Find where the given text appears and provide that cell's center as (X, Y) coordinate. 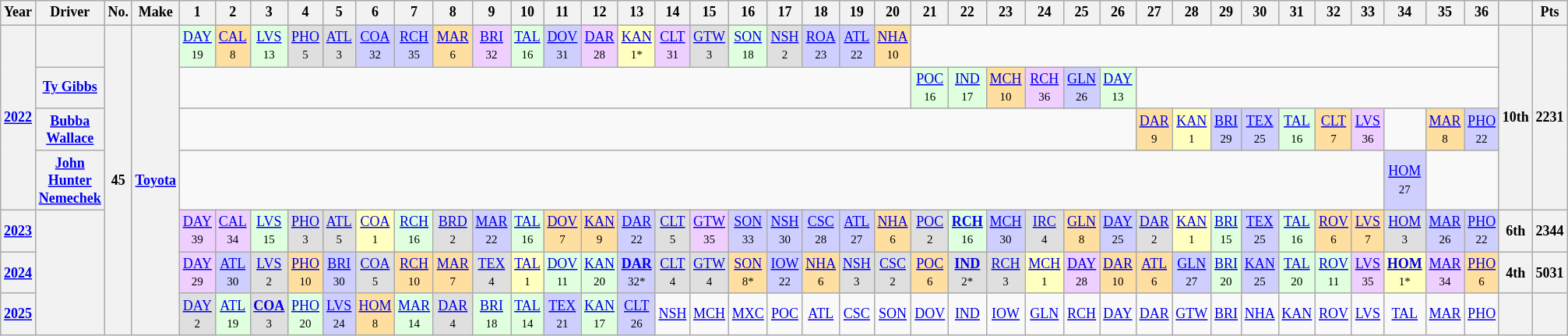
POC (785, 314)
IRC4 (1045, 231)
2344 (1550, 231)
BRD2 (453, 231)
GLN8 (1082, 231)
GTW (1192, 314)
IND 17 (967, 88)
BRI32 (492, 46)
IND (967, 314)
35 (1445, 12)
NSH30 (785, 231)
COA32 (375, 46)
1 (197, 12)
ROV (1334, 314)
SON33 (748, 231)
11 (562, 12)
MAR14 (414, 314)
30 (1260, 12)
SON (893, 314)
ROV6 (1334, 231)
Pts (1550, 12)
ATL30 (232, 273)
DOV (930, 314)
GTW35 (710, 231)
BRI20 (1226, 273)
ATL3 (339, 46)
7 (414, 12)
CAL8 (232, 46)
RCH (1082, 314)
No. (118, 12)
23 (1006, 12)
10 (527, 12)
MAR34 (1445, 273)
2024 (19, 273)
BRI (1226, 314)
15 (710, 12)
LVS24 (339, 314)
BRI18 (492, 314)
TEX21 (562, 314)
DOV11 (562, 273)
PHO (1482, 314)
2231 (1550, 117)
DAY2 (197, 314)
26 (1119, 12)
CLT31 (673, 46)
NSH2 (785, 46)
John Hunter Nemechek (70, 180)
GLN (1045, 314)
12 (600, 12)
CSC2 (893, 273)
LVS36 (1368, 129)
36 (1482, 12)
22 (967, 12)
MCH1 (1045, 273)
LVS35 (1368, 273)
19 (857, 12)
LVS15 (270, 231)
2022 (19, 117)
NSH (673, 314)
DAY28 (1082, 273)
RCH35 (414, 46)
LVS7 (1368, 231)
DAY25 (1119, 231)
NHA 10 (893, 46)
20 (893, 12)
DAY19 (197, 46)
SON18 (748, 46)
MAR8 (1445, 129)
45 (118, 180)
TEX4 (492, 273)
24 (1045, 12)
13 (636, 12)
CAL34 (232, 231)
CLT4 (673, 273)
Make (156, 12)
ROV11 (1334, 273)
16 (748, 12)
MAR26 (1445, 231)
KAN20 (600, 273)
KAN9 (600, 231)
PHO6 (1482, 273)
DAY29 (197, 273)
DOV7 (562, 231)
LVS2 (270, 273)
MXC (748, 314)
POC 16 (930, 88)
TAL14 (527, 314)
KAN25 (1260, 273)
9 (492, 12)
DAR10 (1119, 273)
17 (785, 12)
2 (232, 12)
Ty Gibbs (70, 88)
GLN 26 (1082, 88)
GLN27 (1192, 273)
BRI30 (339, 273)
MAR (1445, 314)
DAY13 (1119, 88)
6th (1516, 231)
CSC28 (821, 231)
KAN1* (636, 46)
8 (453, 12)
DAR4 (453, 314)
KAN (1297, 314)
ROA23 (821, 46)
21 (930, 12)
COA5 (375, 273)
BRI15 (1226, 231)
RCH3 (1006, 273)
COA1 (375, 231)
SON8* (748, 273)
Bubba Wallace (70, 129)
3 (270, 12)
HOM8 (375, 314)
IOW22 (785, 273)
CLT5 (673, 231)
32 (1334, 12)
RCH 36 (1045, 88)
2023 (19, 231)
IOW (1006, 314)
31 (1297, 12)
IND2* (967, 273)
MCH 10 (1006, 88)
COA3 (270, 314)
CSC (857, 314)
ATL27 (857, 231)
ATL6 (1154, 273)
HOM27 (1404, 180)
DOV31 (562, 46)
25 (1082, 12)
TAL (1404, 314)
POC6 (930, 273)
Year (19, 12)
Driver (70, 12)
BRI29 (1226, 129)
GTW4 (710, 273)
POC2 (930, 231)
33 (1368, 12)
DAR (1154, 314)
DAR22 (636, 231)
10th (1516, 117)
DAY (1119, 314)
5031 (1550, 273)
TAL1 (527, 273)
RCH10 (414, 273)
MAR22 (492, 231)
PHO3 (305, 231)
ATL (821, 314)
NHA (1260, 314)
4 (305, 12)
4th (1516, 273)
MAR6 (453, 46)
CLT7 (1334, 129)
HOM3 (1404, 231)
PHO5 (305, 46)
PHO20 (305, 314)
MCH (710, 314)
14 (673, 12)
KAN17 (600, 314)
DAR2 (1154, 231)
5 (339, 12)
GTW3 (710, 46)
PHO10 (305, 273)
DAR 32* (636, 273)
DAR28 (600, 46)
DAR9 (1154, 129)
27 (1154, 12)
ATL5 (339, 231)
6 (375, 12)
MAR7 (453, 273)
MCH30 (1006, 231)
18 (821, 12)
34 (1404, 12)
ATL19 (232, 314)
28 (1192, 12)
HOM1* (1404, 273)
Toyota (156, 180)
ATL22 (857, 46)
29 (1226, 12)
NSH3 (857, 273)
CLT26 (636, 314)
LVS13 (270, 46)
DAY39 (197, 231)
LVS (1368, 314)
2025 (19, 314)
TAL20 (1297, 273)
